Identify which cell holds the provided text, then report its (X, Y) central coordinate. 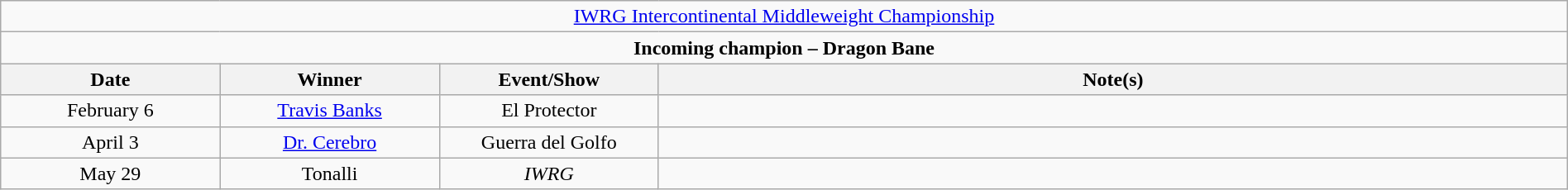
IWRG (549, 173)
IWRG Intercontinental Middleweight Championship (784, 17)
Tonalli (329, 173)
Note(s) (1113, 79)
El Protector (549, 111)
Travis Banks (329, 111)
Dr. Cerebro (329, 142)
Guerra del Golfo (549, 142)
Incoming champion – Dragon Bane (784, 48)
April 3 (111, 142)
Event/Show (549, 79)
February 6 (111, 111)
Date (111, 79)
Winner (329, 79)
May 29 (111, 173)
